For the text-containing cell, return its midpoint in [x, y] coordinate format. 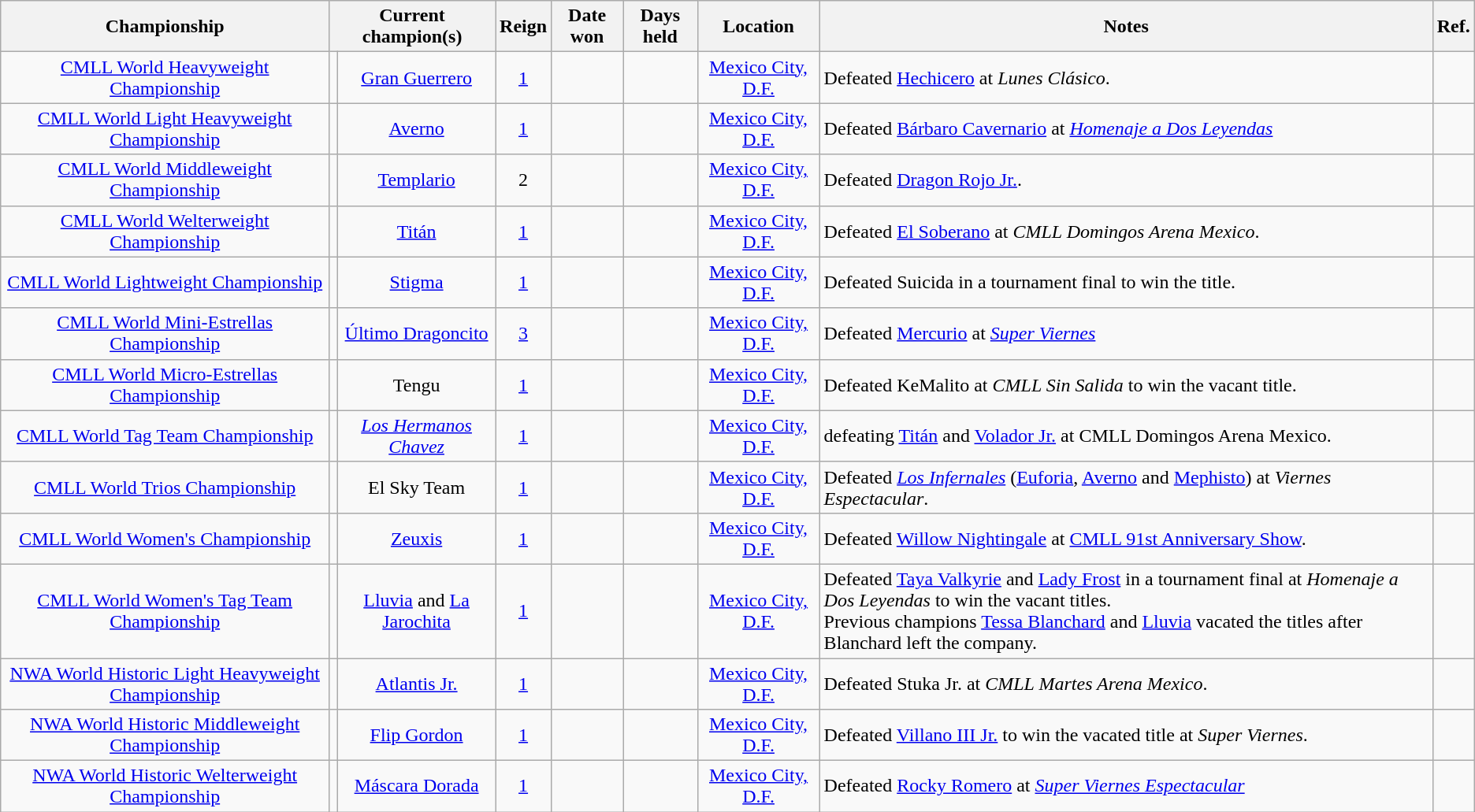
Days held [660, 27]
Current champion(s) [413, 27]
Titán [417, 232]
Defeated Rocky Romero at Super Viernes Espectacular [1126, 786]
Lluvia and La Jarochita [417, 611]
Defeated Mercurio at Super Viernes [1126, 334]
CMLL World Heavyweight Championship [165, 77]
Date won [588, 27]
CMLL World Women's Championship [165, 539]
Defeated Villano III Jr. to win the vacated title at Super Viernes. [1126, 736]
Defeated Hechicero at Lunes Clásico. [1126, 77]
El Sky Team [417, 487]
Defeated Willow Nightingale at CMLL 91st Anniversary Show. [1126, 539]
CMLL World Micro-Estrellas Championship [165, 384]
CMLL World Tag Team Championship [165, 436]
Defeated Bárbaro Cavernario at Homenaje a Dos Leyendas [1126, 129]
Defeated Los Infernales (Euforia, Averno and Mephisto) at Viernes Espectacular. [1126, 487]
NWA World Historic Light Heavyweight Championship [165, 684]
NWA World Historic Middleweight Championship [165, 736]
Templario [417, 180]
CMLL World Middleweight Championship [165, 180]
CMLL World Welterweight Championship [165, 232]
Defeated KeMalito at CMLL Sin Salida to win the vacant title. [1126, 384]
CMLL World Trios Championship [165, 487]
Defeated Stuka Jr. at CMLL Martes Arena Mexico. [1126, 684]
CMLL World Light Heavyweight Championship [165, 129]
Defeated Suicida in a tournament final to win the title. [1126, 282]
Los Hermanos Chavez [417, 436]
Gran Guerrero [417, 77]
Máscara Dorada [417, 786]
Defeated Dragon Rojo Jr.. [1126, 180]
Averno [417, 129]
Reign [523, 27]
2 [523, 180]
CMLL World Women's Tag Team Championship [165, 611]
Último Dragoncito [417, 334]
NWA World Historic Welterweight Championship [165, 786]
CMLL World Lightweight Championship [165, 282]
Flip Gordon [417, 736]
Notes [1126, 27]
Atlantis Jr. [417, 684]
CMLL World Mini-Estrellas Championship [165, 334]
Ref. [1453, 27]
defeating Titán and Volador Jr. at CMLL Domingos Arena Mexico. [1126, 436]
Stigma [417, 282]
Location [758, 27]
Zeuxis [417, 539]
Tengu [417, 384]
3 [523, 334]
Championship [165, 27]
Defeated El Soberano at CMLL Domingos Arena Mexico. [1126, 232]
